Detect which cell encompasses the target text, then output its (X, Y) center coordinate. 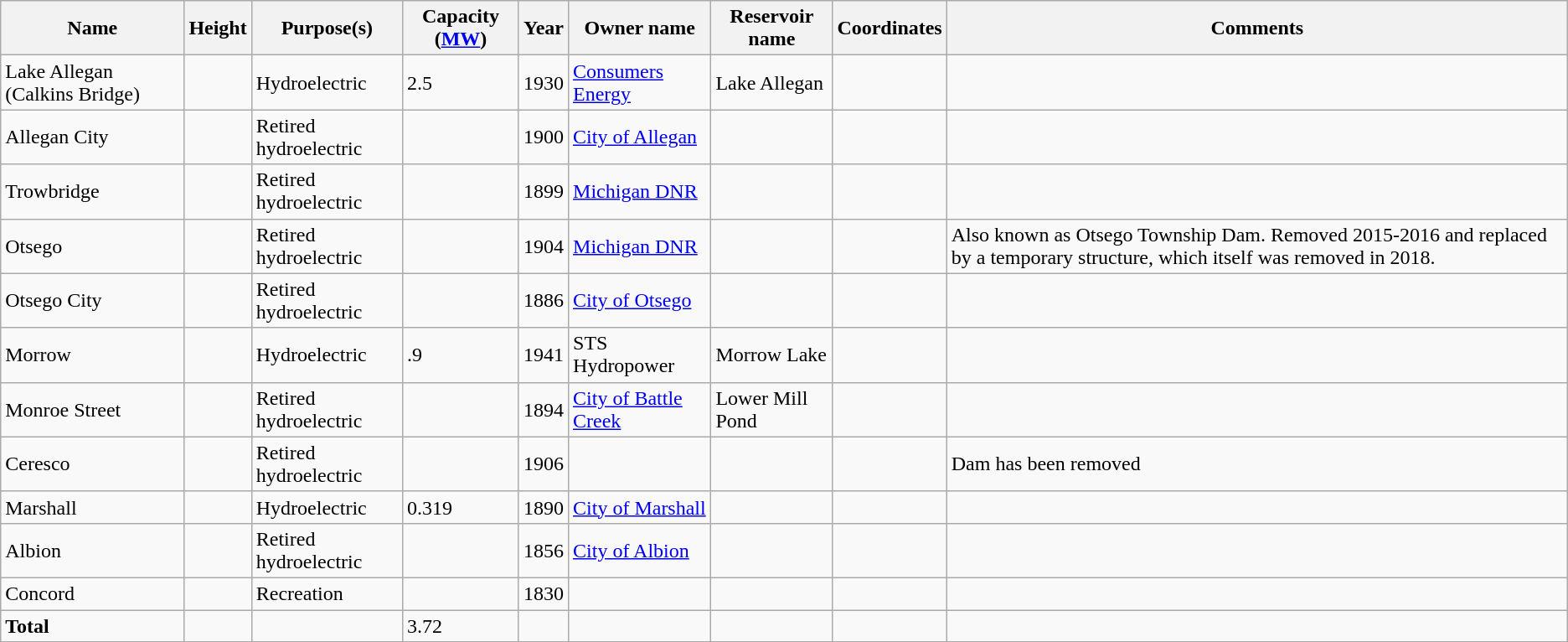
1930 (543, 82)
Name (92, 28)
Otsego City (92, 300)
1890 (543, 507)
Recreation (327, 593)
Capacity (MW) (461, 28)
STS Hydropower (640, 355)
Trowbridge (92, 191)
Morrow Lake (772, 355)
1856 (543, 550)
.9 (461, 355)
Also known as Otsego Township Dam. Removed 2015-2016 and replaced by a temporary structure, which itself was removed in 2018. (1256, 246)
1886 (543, 300)
Total (92, 626)
Concord (92, 593)
1906 (543, 464)
1900 (543, 137)
1899 (543, 191)
Purpose(s) (327, 28)
Reservoir name (772, 28)
Albion (92, 550)
0.319 (461, 507)
Height (218, 28)
City of Marshall (640, 507)
Owner name (640, 28)
Coordinates (890, 28)
1904 (543, 246)
Morrow (92, 355)
Otsego (92, 246)
Year (543, 28)
2.5 (461, 82)
City of Battle Creek (640, 409)
City of Albion (640, 550)
Consumers Energy (640, 82)
Monroe Street (92, 409)
1941 (543, 355)
City of Otsego (640, 300)
Lower Mill Pond (772, 409)
3.72 (461, 626)
Lake Allegan (772, 82)
Lake Allegan (Calkins Bridge) (92, 82)
1830 (543, 593)
Ceresco (92, 464)
Comments (1256, 28)
City of Allegan (640, 137)
1894 (543, 409)
Marshall (92, 507)
Dam has been removed (1256, 464)
Allegan City (92, 137)
